Locate the cell with the specified text and output its (X, Y) center coordinate. 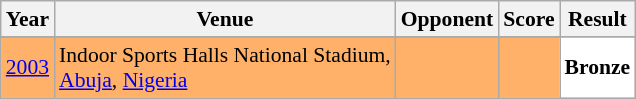
2003 (28, 68)
Bronze (598, 68)
Result (598, 19)
Venue (225, 19)
Score (528, 19)
Indoor Sports Halls National Stadium,Abuja, Nigeria (225, 68)
Opponent (448, 19)
Year (28, 19)
